Capture the cell that displays the provided text and extract its (x, y) central coordinate. 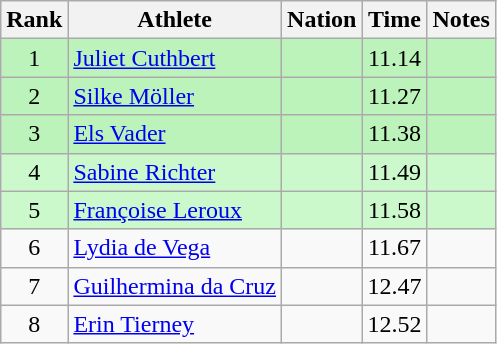
11.38 (394, 134)
11.58 (394, 210)
Juliet Cuthbert (175, 58)
1 (34, 58)
Notes (461, 20)
12.47 (394, 286)
Rank (34, 20)
Silke Möller (175, 96)
Françoise Leroux (175, 210)
5 (34, 210)
8 (34, 324)
3 (34, 134)
Lydia de Vega (175, 248)
4 (34, 172)
Sabine Richter (175, 172)
Erin Tierney (175, 324)
12.52 (394, 324)
6 (34, 248)
7 (34, 286)
Nation (322, 20)
2 (34, 96)
11.67 (394, 248)
11.49 (394, 172)
11.27 (394, 96)
Athlete (175, 20)
Time (394, 20)
Guilhermina da Cruz (175, 286)
11.14 (394, 58)
Els Vader (175, 134)
